Detect which cell encompasses the target text, then output its [X, Y] center coordinate. 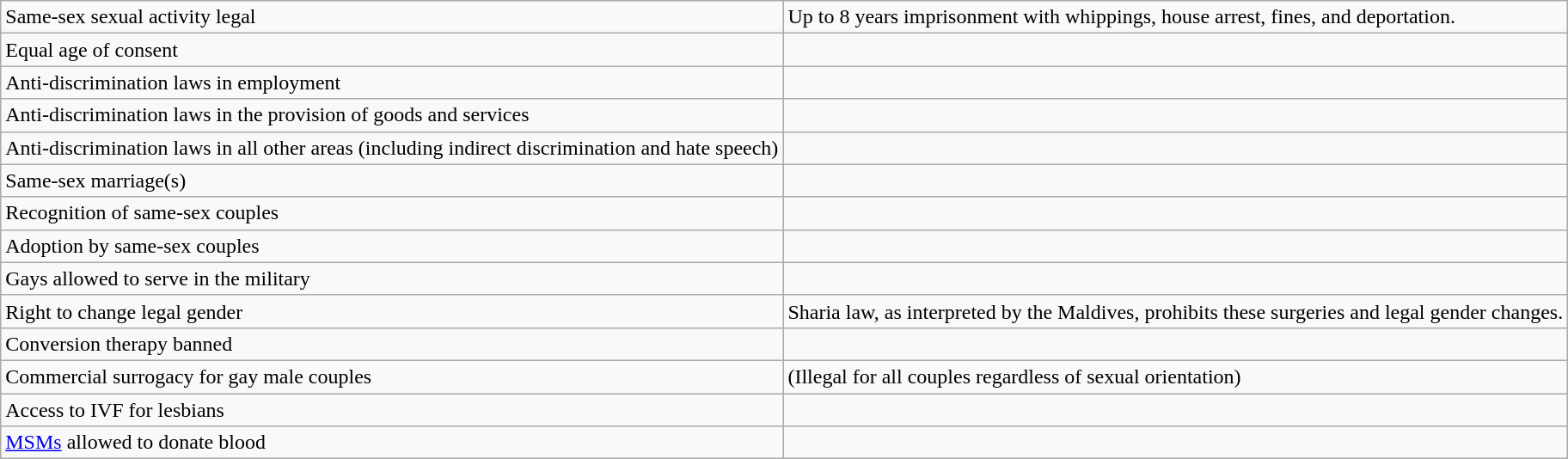
Commercial surrogacy for gay male couples [392, 376]
Same-sex sexual activity legal [392, 17]
Access to IVF for lesbians [392, 410]
Recognition of same-sex couples [392, 213]
Gays allowed to serve in the military [392, 278]
Right to change legal gender [392, 311]
Anti-discrimination laws in all other areas (including indirect discrimination and hate speech) [392, 148]
MSMs allowed to donate blood [392, 443]
Sharia law, as interpreted by the Maldives, prohibits these surgeries and legal gender changes. [1176, 311]
Conversion therapy banned [392, 344]
Adoption by same-sex couples [392, 246]
Same-sex marriage(s) [392, 181]
Anti-discrimination laws in employment [392, 83]
Equal age of consent [392, 50]
(Illegal for all couples regardless of sexual orientation) [1176, 376]
Up to 8 years imprisonment with whippings, house arrest, fines, and deportation. [1176, 17]
Anti-discrimination laws in the provision of goods and services [392, 115]
